Scan for the cell matching the given text and deliver its (x, y) coordinate at center. 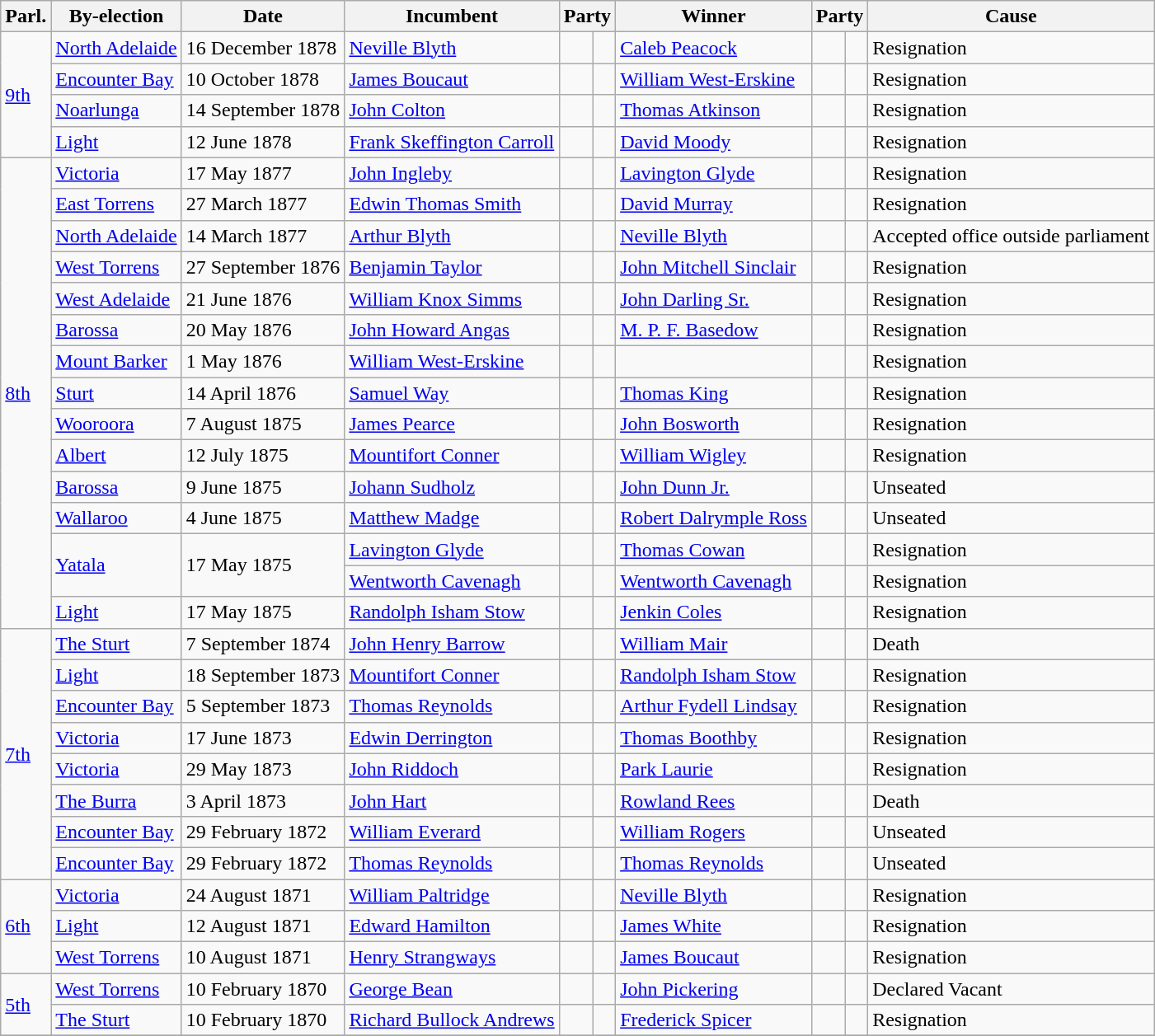
Parl. (26, 16)
Winner (714, 16)
6th (26, 926)
Wooroora (116, 424)
Richard Bullock Andrews (452, 1020)
1 May 1876 (263, 361)
24 August 1871 (263, 894)
Incumbent (452, 16)
9th (26, 95)
10 August 1871 (263, 958)
12 July 1875 (263, 456)
Thomas Cowan (714, 550)
17 June 1873 (263, 738)
John Bosworth (714, 424)
Henry Strangways (452, 958)
4 June 1875 (263, 518)
Accepted office outside parliament (1011, 236)
29 May 1873 (263, 769)
West Adelaide (116, 298)
3 April 1873 (263, 800)
John Dunn Jr. (714, 487)
Robert Dalrymple Ross (714, 518)
Yatala (116, 565)
David Murray (714, 204)
John Henry Barrow (452, 644)
7th (26, 753)
M. P. F. Basedow (714, 330)
14 April 1876 (263, 393)
John Riddoch (452, 769)
20 May 1876 (263, 330)
The Burra (116, 800)
Rowland Rees (714, 800)
14 March 1877 (263, 236)
David Moody (714, 142)
Thomas King (714, 393)
5 September 1873 (263, 706)
Sturt (116, 393)
Matthew Madge (452, 518)
William Paltridge (452, 894)
14 September 1878 (263, 110)
8th (26, 392)
By-election (116, 16)
Caleb Peacock (714, 48)
Noarlunga (116, 110)
William Mair (714, 644)
Edward Hamilton (452, 926)
Arthur Blyth (452, 236)
Wallaroo (116, 518)
10 October 1878 (263, 79)
7 August 1875 (263, 424)
21 June 1876 (263, 298)
William Everard (452, 832)
John Darling Sr. (714, 298)
Samuel Way (452, 393)
Arthur Fydell Lindsay (714, 706)
James Pearce (452, 424)
John Ingleby (452, 173)
William Rogers (714, 832)
Edwin Derrington (452, 738)
John Howard Angas (452, 330)
Benjamin Taylor (452, 267)
Mount Barker (116, 361)
Albert (116, 456)
Frederick Spicer (714, 1020)
Thomas Atkinson (714, 110)
5th (26, 1005)
Thomas Boothby (714, 738)
Edwin Thomas Smith (452, 204)
Jenkin Coles (714, 612)
Johann Sudholz (452, 487)
27 March 1877 (263, 204)
12 June 1878 (263, 142)
9 June 1875 (263, 487)
Date (263, 16)
7 September 1874 (263, 644)
John Colton (452, 110)
27 September 1876 (263, 267)
John Hart (452, 800)
John Mitchell Sinclair (714, 267)
12 August 1871 (263, 926)
18 September 1873 (263, 675)
George Bean (452, 989)
John Pickering (714, 989)
Declared Vacant (1011, 989)
James White (714, 926)
17 May 1877 (263, 173)
Cause (1011, 16)
16 December 1878 (263, 48)
William Wigley (714, 456)
East Torrens (116, 204)
Frank Skeffington Carroll (452, 142)
William Knox Simms (452, 298)
Park Laurie (714, 769)
